Identify which cell holds the provided text, then report its (x, y) central coordinate. 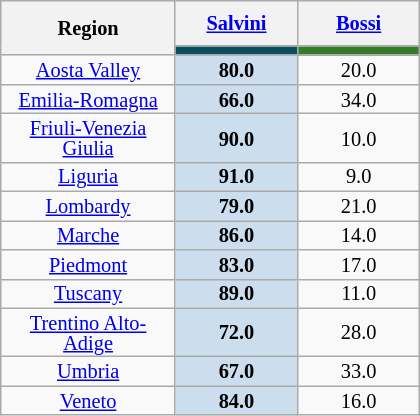
91.0 (236, 176)
Marche (88, 234)
83.0 (236, 264)
Trentino Alto-Adige (88, 332)
16.0 (359, 400)
66.0 (236, 98)
90.0 (236, 138)
Friuli-Venezia Giulia (88, 138)
72.0 (236, 332)
89.0 (236, 294)
Region (88, 28)
67.0 (236, 370)
28.0 (359, 332)
Umbria (88, 370)
79.0 (236, 206)
Emilia-Romagna (88, 98)
17.0 (359, 264)
10.0 (359, 138)
11.0 (359, 294)
Liguria (88, 176)
Bossi (359, 22)
Aosta Valley (88, 70)
Piedmont (88, 264)
9.0 (359, 176)
Tuscany (88, 294)
86.0 (236, 234)
Salvini (236, 22)
21.0 (359, 206)
Veneto (88, 400)
20.0 (359, 70)
34.0 (359, 98)
80.0 (236, 70)
14.0 (359, 234)
33.0 (359, 370)
Lombardy (88, 206)
84.0 (236, 400)
